Provide the [X, Y] coordinate of the cell's center where the given text is located.  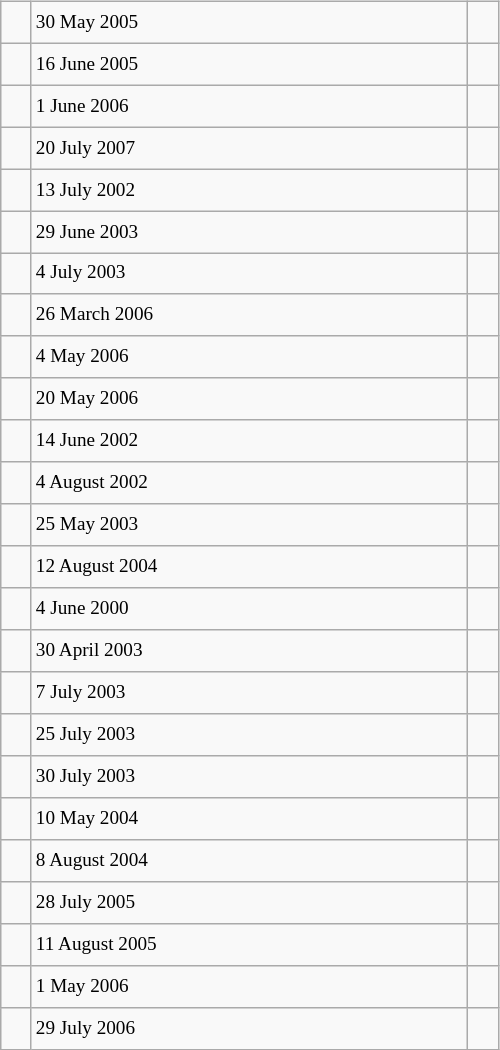
12 August 2004 [250, 567]
4 August 2002 [250, 483]
26 March 2006 [250, 315]
7 July 2003 [250, 693]
30 July 2003 [250, 777]
8 August 2004 [250, 861]
29 June 2003 [250, 232]
1 June 2006 [250, 106]
4 July 2003 [250, 274]
25 May 2003 [250, 525]
14 June 2002 [250, 441]
4 May 2006 [250, 357]
30 April 2003 [250, 651]
11 August 2005 [250, 944]
1 May 2006 [250, 986]
30 May 2005 [250, 22]
29 July 2006 [250, 1028]
28 July 2005 [250, 902]
20 May 2006 [250, 399]
16 June 2005 [250, 64]
20 July 2007 [250, 148]
13 July 2002 [250, 190]
4 June 2000 [250, 609]
25 July 2003 [250, 735]
10 May 2004 [250, 819]
